From the cell containing the given text, extract its center point as (X, Y) coordinate. 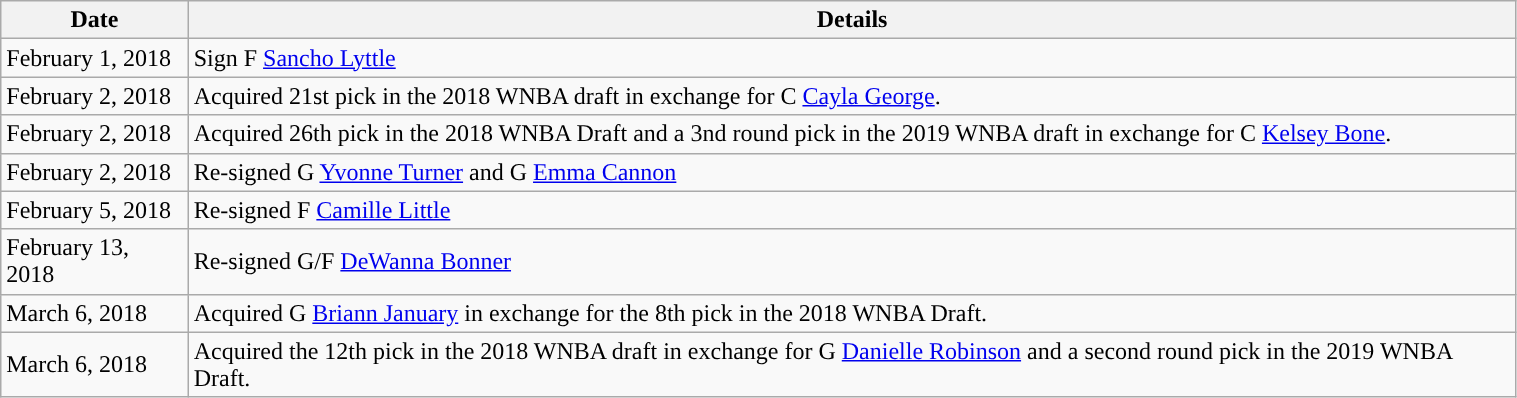
Sign F Sancho Lyttle (852, 58)
Re-signed G Yvonne Turner and G Emma Cannon (852, 172)
Re-signed F Camille Little (852, 210)
Acquired 21st pick in the 2018 WNBA draft in exchange for C Cayla George. (852, 96)
Acquired G Briann January in exchange for the 8th pick in the 2018 WNBA Draft. (852, 313)
February 13, 2018 (94, 262)
Date (94, 20)
Acquired 26th pick in the 2018 WNBA Draft and a 3nd round pick in the 2019 WNBA draft in exchange for C Kelsey Bone. (852, 134)
Re-signed G/F DeWanna Bonner (852, 262)
Details (852, 20)
Acquired the 12th pick in the 2018 WNBA draft in exchange for G Danielle Robinson and a second round pick in the 2019 WNBA Draft. (852, 364)
February 1, 2018 (94, 58)
February 5, 2018 (94, 210)
